From the cell containing the given text, extract its center point as [x, y] coordinate. 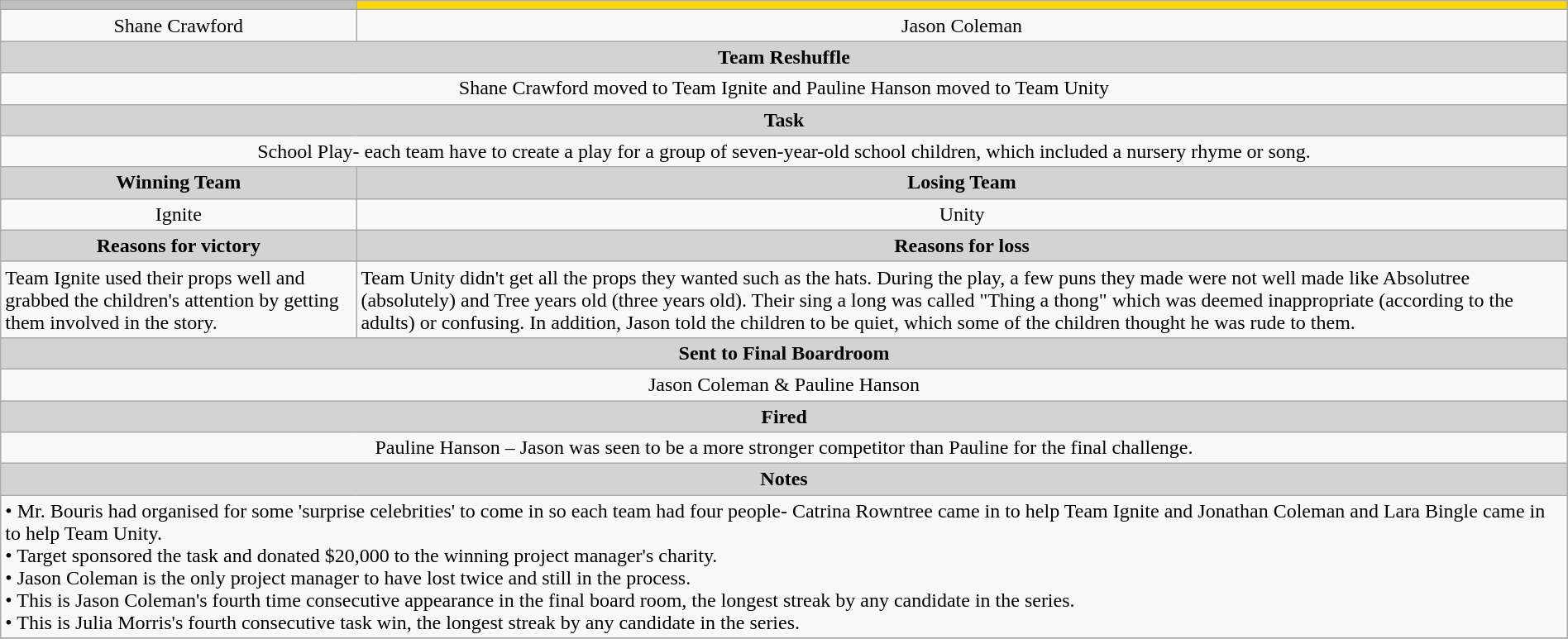
School Play- each team have to create a play for a group of seven-year-old school children, which included a nursery rhyme or song. [784, 151]
Reasons for victory [179, 246]
Team Ignite used their props well and grabbed the children's attention by getting them involved in the story. [179, 299]
Pauline Hanson – Jason was seen to be a more stronger competitor than Pauline for the final challenge. [784, 448]
Winning Team [179, 183]
Reasons for loss [962, 246]
Jason Coleman & Pauline Hanson [784, 384]
Fired [784, 416]
Losing Team [962, 183]
Ignite [179, 214]
Shane Crawford [179, 26]
Team Reshuffle [784, 57]
Jason Coleman [962, 26]
Task [784, 120]
Shane Crawford moved to Team Ignite and Pauline Hanson moved to Team Unity [784, 88]
Unity [962, 214]
Sent to Final Boardroom [784, 353]
Notes [784, 479]
